From the cell containing the given text, extract its center point as [x, y] coordinate. 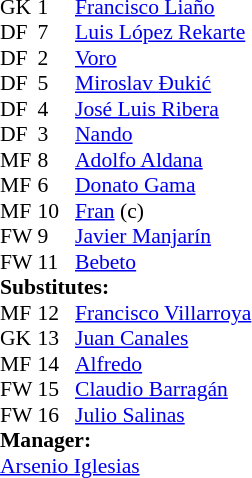
GK [19, 339]
Nando [163, 135]
2 [57, 58]
16 [57, 415]
Voro [163, 58]
5 [57, 83]
Manager: [126, 441]
Miroslav Đukić [163, 83]
Substitutes: [126, 287]
7 [57, 33]
15 [57, 389]
Fran (c) [163, 211]
Julio Salinas [163, 415]
Juan Canales [163, 339]
8 [57, 160]
12 [57, 313]
9 [57, 237]
Javier Manjarín [163, 237]
Alfredo [163, 364]
10 [57, 211]
6 [57, 185]
Bebeto [163, 262]
José Luis Ribera [163, 109]
Donato Gama [163, 185]
13 [57, 339]
3 [57, 135]
Adolfo Aldana [163, 160]
Luis López Rekarte [163, 33]
14 [57, 364]
Francisco Villarroya [163, 313]
11 [57, 262]
4 [57, 109]
Claudio Barragán [163, 389]
